Pinpoint the cell where the given text exists, returning its [X, Y] midpoint coordinate. 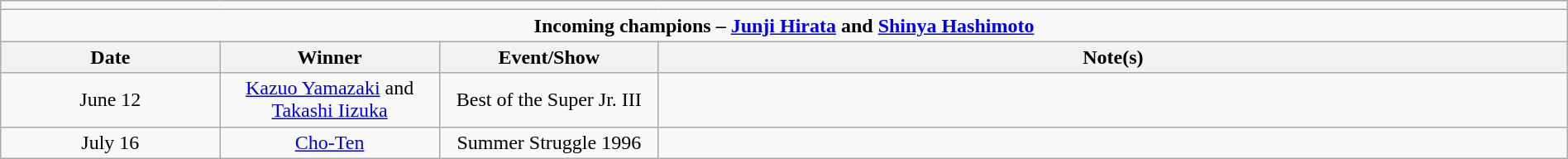
Cho-Ten [329, 142]
June 12 [111, 99]
Note(s) [1113, 57]
Best of the Super Jr. III [549, 99]
Event/Show [549, 57]
Winner [329, 57]
July 16 [111, 142]
Summer Struggle 1996 [549, 142]
Kazuo Yamazaki and Takashi Iizuka [329, 99]
Incoming champions – Junji Hirata and Shinya Hashimoto [784, 26]
Date [111, 57]
